Identify which cell holds the provided text, then report its (x, y) central coordinate. 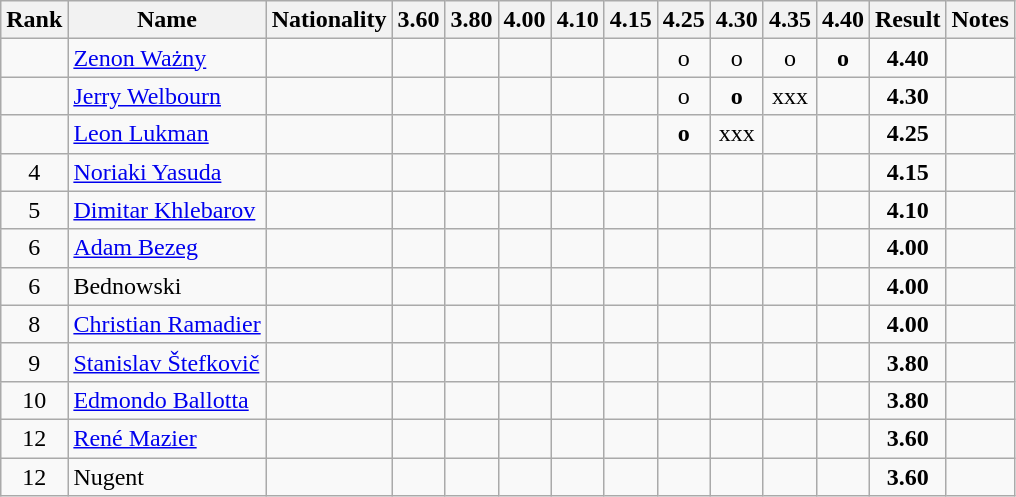
Noriaki Yasuda (167, 172)
4.35 (790, 20)
Nugent (167, 477)
René Mazier (167, 438)
Edmondo Ballotta (167, 400)
Dimitar Khlebarov (167, 210)
Notes (980, 20)
Bednowski (167, 286)
Name (167, 20)
Leon Lukman (167, 134)
8 (34, 324)
Result (908, 20)
4 (34, 172)
Adam Bezeg (167, 248)
5 (34, 210)
Nationality (329, 20)
10 (34, 400)
9 (34, 362)
Christian Ramadier (167, 324)
Jerry Welbourn (167, 96)
Rank (34, 20)
Zenon Ważny (167, 58)
Stanislav Štefkovič (167, 362)
